Identify which cell holds the provided text, then report its [x, y] central coordinate. 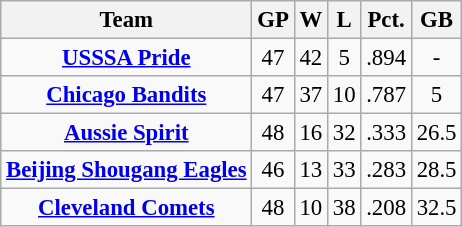
Beijing Shougang Eagles [126, 170]
42 [310, 58]
W [310, 20]
.894 [386, 58]
26.5 [436, 133]
GP [273, 20]
13 [310, 170]
L [344, 20]
Pct. [386, 20]
32.5 [436, 208]
Aussie Spirit [126, 133]
38 [344, 208]
- [436, 58]
32 [344, 133]
Team [126, 20]
.208 [386, 208]
28.5 [436, 170]
USSSA Pride [126, 58]
33 [344, 170]
.283 [386, 170]
GB [436, 20]
.787 [386, 95]
46 [273, 170]
.333 [386, 133]
37 [310, 95]
16 [310, 133]
Chicago Bandits [126, 95]
Cleveland Comets [126, 208]
